Provide the (X, Y) coordinate of the cell's center where the given text is located.  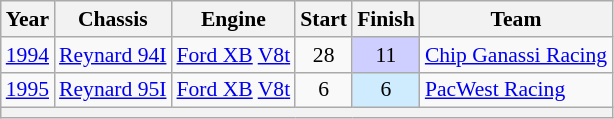
28 (324, 55)
Chip Ganassi Racing (516, 55)
Start (324, 19)
Chassis (112, 19)
Engine (233, 19)
Reynard 94I (112, 55)
Year (28, 19)
Team (516, 19)
Reynard 95I (112, 90)
PacWest Racing (516, 90)
1995 (28, 90)
Finish (386, 19)
1994 (28, 55)
11 (386, 55)
